Determine the (x, y) coordinate at the center of the cell enclosing the given text.  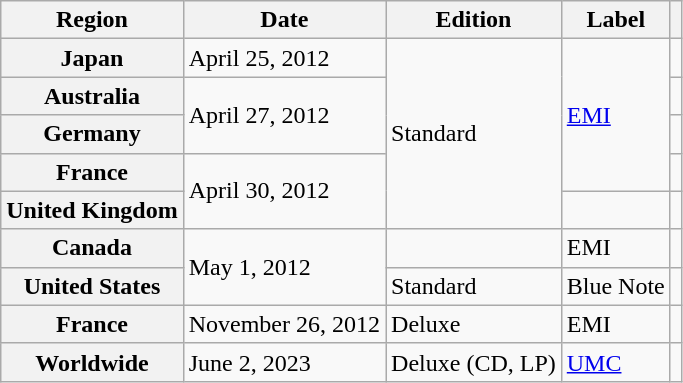
Date (284, 20)
Canada (92, 248)
Worldwide (92, 362)
Deluxe (474, 324)
Blue Note (616, 286)
April 30, 2012 (284, 191)
Deluxe (CD, LP) (474, 362)
Label (616, 20)
November 26, 2012 (284, 324)
United Kingdom (92, 210)
May 1, 2012 (284, 267)
April 27, 2012 (284, 115)
June 2, 2023 (284, 362)
Australia (92, 96)
Japan (92, 58)
United States (92, 286)
UMC (616, 362)
Edition (474, 20)
Germany (92, 134)
April 25, 2012 (284, 58)
Region (92, 20)
